For the text-containing cell, return its midpoint in [X, Y] coordinate format. 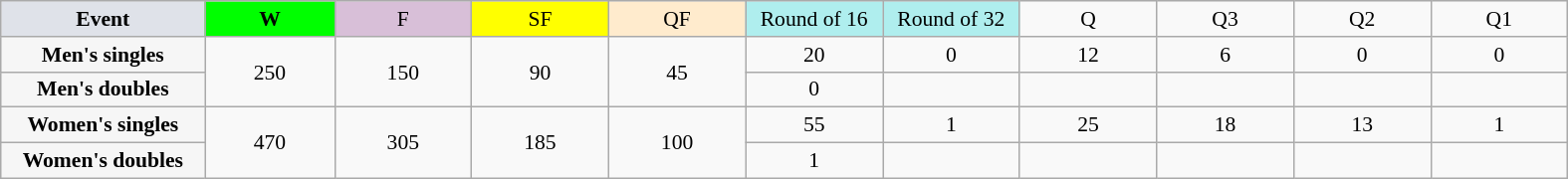
45 [677, 72]
90 [541, 72]
Q2 [1362, 19]
Women's doubles [104, 161]
55 [814, 125]
Event [104, 19]
Round of 16 [814, 19]
6 [1226, 55]
13 [1362, 125]
470 [270, 143]
20 [814, 55]
250 [270, 72]
18 [1226, 125]
Men's singles [104, 55]
SF [541, 19]
Q3 [1226, 19]
305 [403, 143]
QF [677, 19]
Women's singles [104, 125]
12 [1088, 55]
F [403, 19]
Q1 [1499, 19]
Q [1088, 19]
W [270, 19]
25 [1088, 125]
185 [541, 143]
Men's doubles [104, 89]
100 [677, 143]
150 [403, 72]
Round of 32 [951, 19]
